Locate the cell with the specified text and output its [x, y] center coordinate. 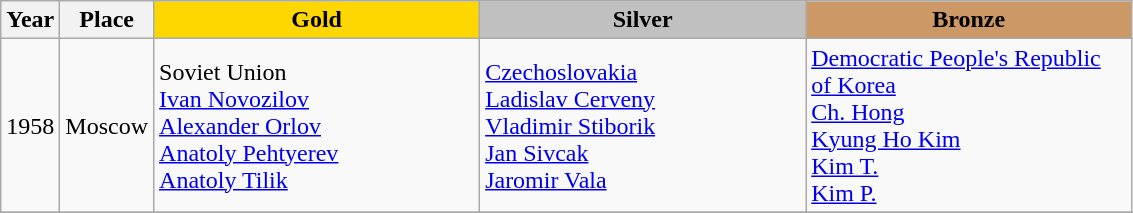
Moscow [107, 126]
Bronze [969, 20]
CzechoslovakiaLadislav CervenyVladimir StiborikJan SivcakJaromir Vala [643, 126]
Year [30, 20]
Gold [317, 20]
Place [107, 20]
Soviet UnionIvan NovozilovAlexander OrlovAnatoly PehtyerevAnatoly Tilik [317, 126]
Democratic People's Republic of KoreaCh. HongKyung Ho KimKim T.Kim P. [969, 126]
1958 [30, 126]
Silver [643, 20]
